Output the [X, Y] coordinate of the center of the cell containing the given text.  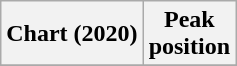
Peakposition [189, 34]
Chart (2020) [72, 34]
